For the text-containing cell, return its midpoint in [x, y] coordinate format. 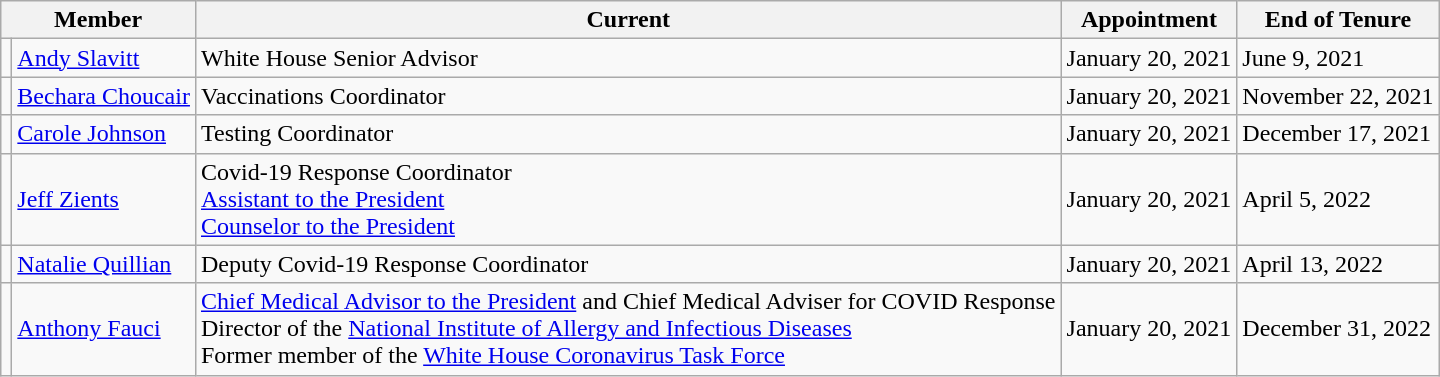
White House Senior Advisor [628, 58]
November 22, 2021 [1338, 96]
Natalie Quillian [104, 264]
Carole Johnson [104, 134]
Testing Coordinator [628, 134]
April 5, 2022 [1338, 199]
Current [628, 20]
Vaccinations Coordinator [628, 96]
December 17, 2021 [1338, 134]
Member [98, 20]
Bechara Choucair [104, 96]
June 9, 2021 [1338, 58]
Anthony Fauci [104, 329]
Appointment [1149, 20]
Jeff Zients [104, 199]
Deputy Covid-19 Response Coordinator [628, 264]
Andy Slavitt [104, 58]
April 13, 2022 [1338, 264]
End of Tenure [1338, 20]
Covid-19 Response CoordinatorAssistant to the PresidentCounselor to the President [628, 199]
December 31, 2022 [1338, 329]
